Return [x, y] of the center of cell containing provided text 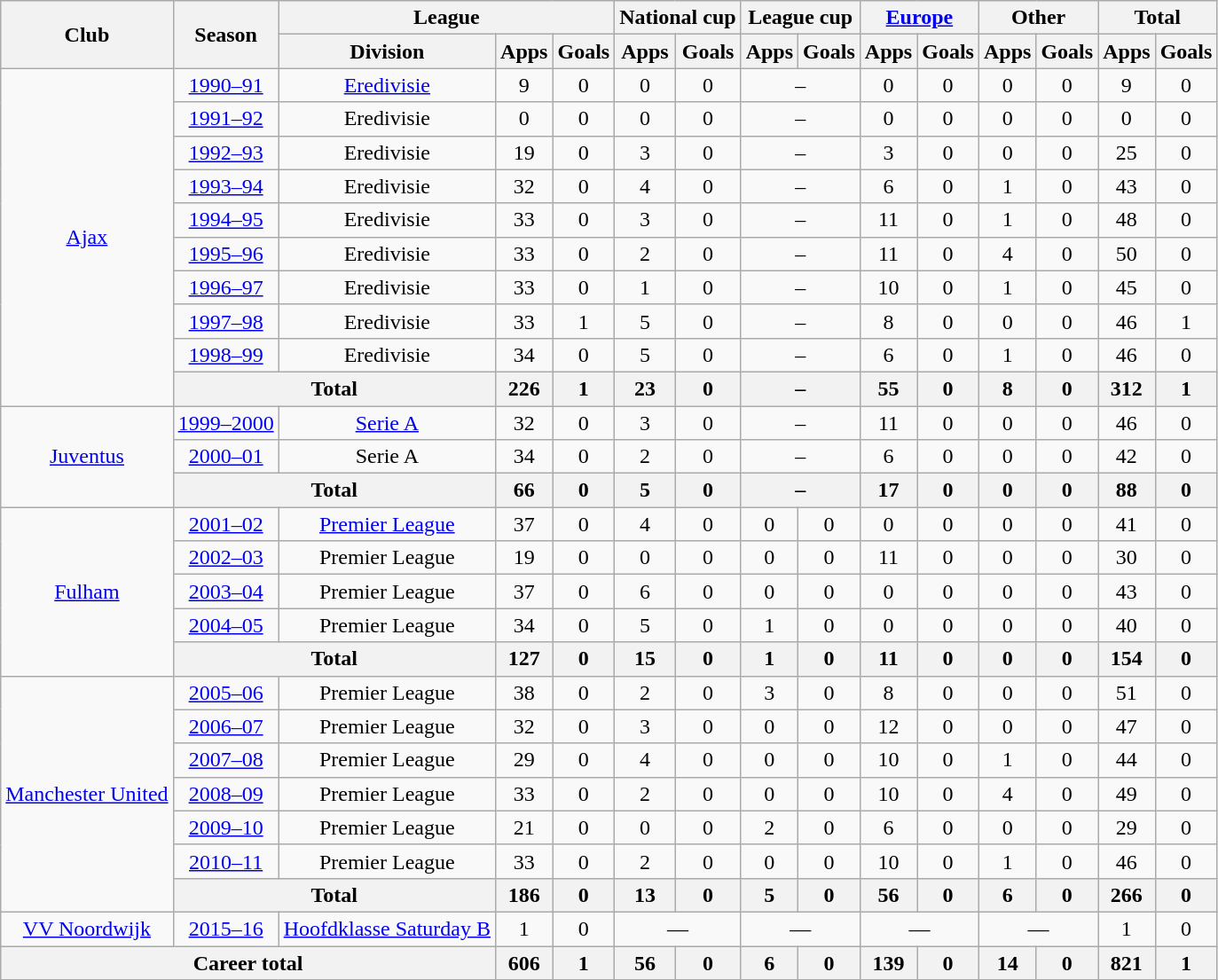
2009–10 [225, 827]
Fulham [87, 592]
1990–91 [225, 85]
Juventus [87, 457]
1994–95 [225, 220]
Manchester United [87, 794]
1995–96 [225, 254]
League [447, 18]
30 [1127, 558]
14 [1007, 962]
1993–94 [225, 186]
21 [524, 827]
Career total [248, 962]
2005–06 [225, 693]
2008–09 [225, 794]
606 [524, 962]
41 [1127, 524]
23 [645, 388]
12 [888, 726]
1991–92 [225, 119]
186 [524, 895]
42 [1127, 457]
Other [1038, 18]
88 [1127, 490]
226 [524, 388]
Ajax [87, 238]
Season [225, 35]
312 [1127, 388]
2002–03 [225, 558]
National cup [678, 18]
2000–01 [225, 457]
40 [1127, 625]
45 [1127, 287]
2004–05 [225, 625]
13 [645, 895]
50 [1127, 254]
25 [1127, 153]
Club [87, 35]
League cup [800, 18]
2015–16 [225, 929]
127 [524, 659]
55 [888, 388]
Hoofdklasse Saturday B [387, 929]
51 [1127, 693]
2006–07 [225, 726]
44 [1127, 760]
2007–08 [225, 760]
Europe [919, 18]
Division [387, 51]
821 [1127, 962]
66 [524, 490]
1999–2000 [225, 423]
17 [888, 490]
1996–97 [225, 287]
1992–93 [225, 153]
2001–02 [225, 524]
2003–04 [225, 592]
38 [524, 693]
154 [1127, 659]
139 [888, 962]
15 [645, 659]
47 [1127, 726]
1997–98 [225, 321]
49 [1127, 794]
2010–11 [225, 861]
1998–99 [225, 355]
48 [1127, 220]
VV Noordwijk [87, 929]
266 [1127, 895]
